Find where the given text appears and provide that cell's center as (X, Y) coordinate. 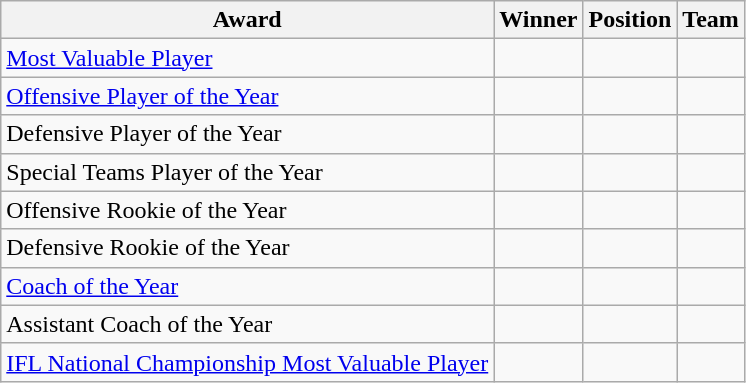
Winner (538, 20)
Special Teams Player of the Year (248, 172)
Assistant Coach of the Year (248, 324)
Defensive Player of the Year (248, 134)
Coach of the Year (248, 286)
IFL National Championship Most Valuable Player (248, 362)
Most Valuable Player (248, 58)
Offensive Player of the Year (248, 96)
Offensive Rookie of the Year (248, 210)
Position (630, 20)
Team (711, 20)
Award (248, 20)
Defensive Rookie of the Year (248, 248)
